Determine the [X, Y] coordinate at the center of the cell enclosing the given text.  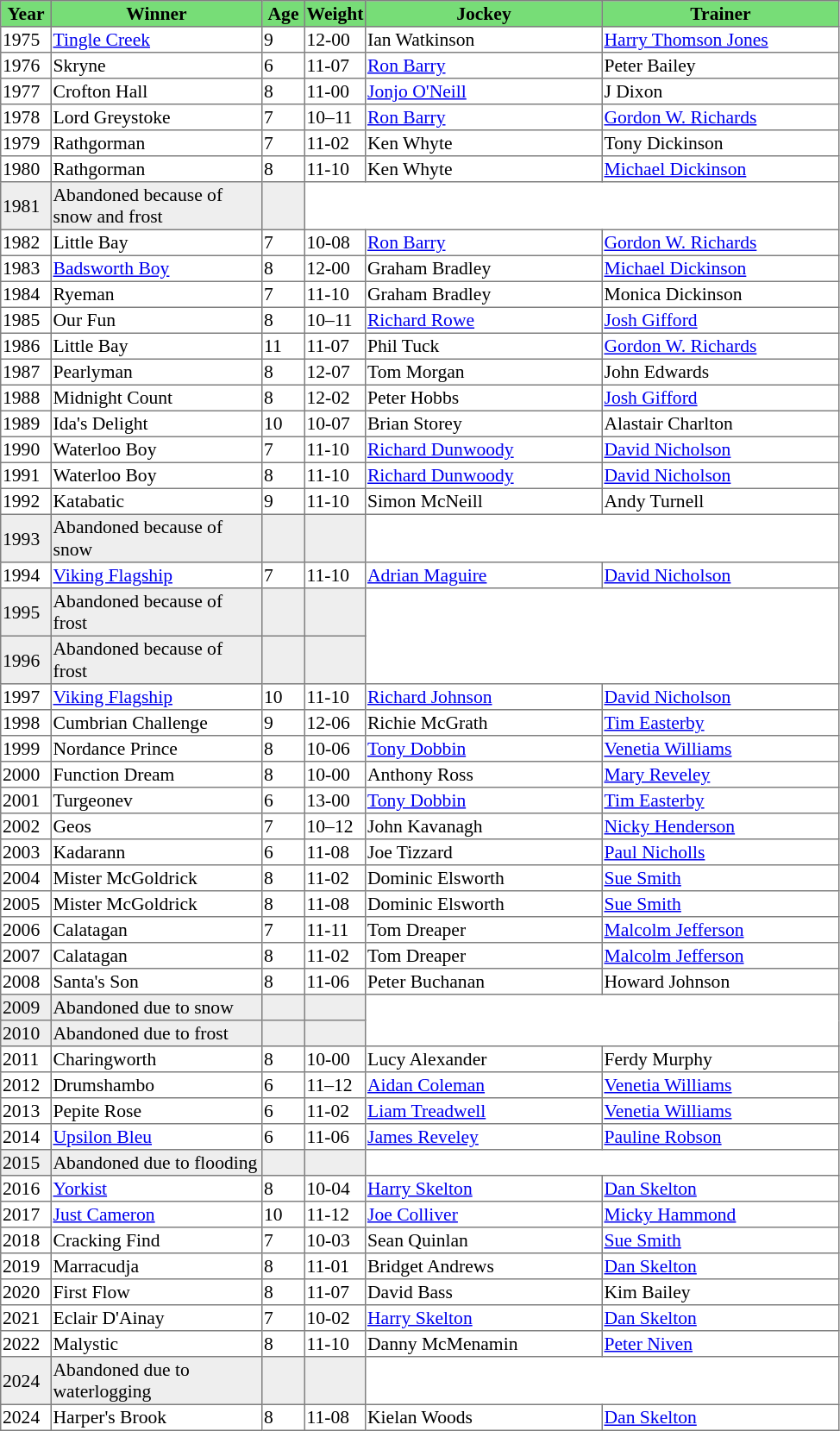
Brian Storey [484, 424]
Jockey [484, 14]
1990 [26, 449]
Joe Colliver [484, 1214]
Abandoned because of snow and frost [156, 206]
Kielan Woods [484, 1417]
1986 [26, 346]
Abandoned due to snow [156, 1007]
1983 [26, 268]
1991 [26, 475]
12-07 [335, 372]
2013 [26, 1111]
Abandoned due to waterlogging [156, 1381]
Richard Rowe [484, 320]
Just Cameron [156, 1214]
10–12 [335, 826]
Harry Thomson Jones [720, 40]
Santa's Son [156, 982]
Geos [156, 826]
Howard Johnson [720, 982]
Monica Dickinson [720, 294]
Abandoned because of snow [156, 538]
2011 [26, 1059]
James Reveley [484, 1137]
Peter Bailey [720, 66]
Harper's Brook [156, 1417]
Ian Watkinson [484, 40]
Bridget Andrews [484, 1266]
11-12 [335, 1214]
1980 [26, 169]
Yorkist [156, 1189]
1995 [26, 612]
Winner [156, 14]
10-02 [335, 1318]
2019 [26, 1266]
Cumbrian Challenge [156, 723]
Malystic [156, 1344]
Peter Niven [720, 1344]
Richard Johnson [484, 697]
2000 [26, 775]
2018 [26, 1240]
Katabatic [156, 501]
First Flow [156, 1292]
1997 [26, 697]
Abandoned due to flooding [156, 1163]
John Kavanagh [484, 826]
Anthony Ross [484, 775]
1985 [26, 320]
Mary Reveley [720, 775]
Age [284, 14]
11 [284, 346]
Simon McNeill [484, 501]
2006 [26, 930]
John Edwards [720, 372]
10-04 [335, 1189]
Trainer [720, 14]
Micky Hammond [720, 1214]
2017 [26, 1214]
2021 [26, 1318]
1994 [26, 575]
2022 [26, 1344]
2010 [26, 1033]
Tingle Creek [156, 40]
1988 [26, 398]
1982 [26, 242]
2007 [26, 956]
Ryeman [156, 294]
Upsilon Bleu [156, 1137]
Kim Bailey [720, 1292]
1978 [26, 117]
2014 [26, 1137]
Richie McGrath [484, 723]
Jonjo O'Neill [484, 91]
12-06 [335, 723]
11-01 [335, 1266]
2020 [26, 1292]
1989 [26, 424]
1998 [26, 723]
Eclair D'Ainay [156, 1318]
Ferdy Murphy [720, 1059]
10-08 [335, 242]
Nicky Henderson [720, 826]
1976 [26, 66]
1992 [26, 501]
Our Fun [156, 320]
1996 [26, 660]
Crofton Hall [156, 91]
Pearlyman [156, 372]
Year [26, 14]
2016 [26, 1189]
2003 [26, 852]
1984 [26, 294]
2001 [26, 800]
Turgeonev [156, 800]
2004 [26, 878]
Danny McMenamin [484, 1344]
Adrian Maguire [484, 575]
Sean Quinlan [484, 1240]
2005 [26, 904]
Abandoned due to frost [156, 1033]
2008 [26, 982]
Kadarann [156, 852]
12-02 [335, 398]
David Bass [484, 1292]
Peter Buchanan [484, 982]
Charingworth [156, 1059]
Pauline Robson [720, 1137]
Tom Morgan [484, 372]
J Dixon [720, 91]
1981 [26, 206]
Weight [335, 14]
10-06 [335, 749]
Skryne [156, 66]
Tony Dickinson [720, 143]
Ida's Delight [156, 424]
Cracking Find [156, 1240]
1977 [26, 91]
10-03 [335, 1240]
11–12 [335, 1085]
11-11 [335, 930]
2015 [26, 1163]
Aidan Coleman [484, 1085]
1993 [26, 538]
Badsworth Boy [156, 268]
1999 [26, 749]
2012 [26, 1085]
2002 [26, 826]
Liam Treadwell [484, 1111]
Nordance Prince [156, 749]
Andy Turnell [720, 501]
Marracudja [156, 1266]
1987 [26, 372]
11-00 [335, 91]
10-07 [335, 424]
13-00 [335, 800]
Lord Greystoke [156, 117]
Phil Tuck [484, 346]
Peter Hobbs [484, 398]
1979 [26, 143]
Pepite Rose [156, 1111]
Function Dream [156, 775]
Joe Tizzard [484, 852]
2009 [26, 1007]
Paul Nicholls [720, 852]
Lucy Alexander [484, 1059]
1975 [26, 40]
Drumshambo [156, 1085]
Alastair Charlton [720, 424]
Midnight Count [156, 398]
